From the cell containing the given text, extract its center point as [x, y] coordinate. 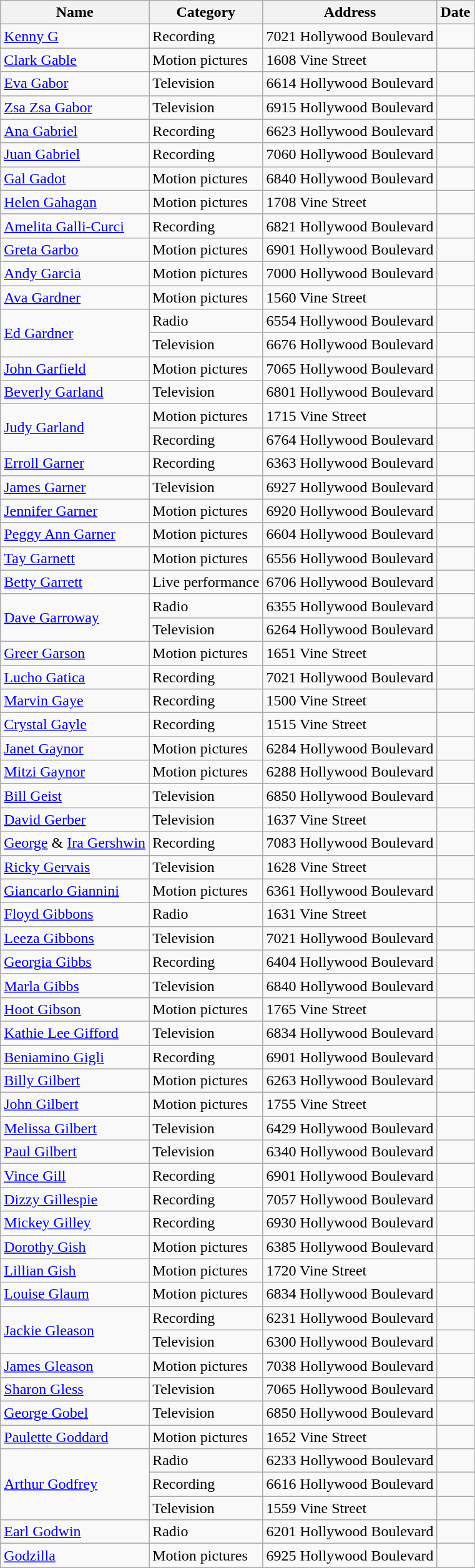
Judy Garland [75, 428]
1652 Vine Street [350, 1436]
7000 Hollywood Boulevard [350, 273]
1708 Vine Street [350, 202]
7060 Hollywood Boulevard [350, 155]
6288 Hollywood Boulevard [350, 772]
George & Ira Gershwin [75, 843]
Ricky Gervais [75, 867]
Juan Gabriel [75, 155]
Arthur Godfrey [75, 1484]
Ed Gardner [75, 333]
6363 Hollywood Boulevard [350, 463]
6201 Hollywood Boulevard [350, 1532]
James Garner [75, 487]
Dorothy Gish [75, 1247]
1608 Vine Street [350, 60]
Zsa Zsa Gabor [75, 107]
6340 Hollywood Boulevard [350, 1152]
6706 Hollywood Boulevard [350, 582]
Address [350, 12]
Kenny G [75, 36]
Kathie Lee Gifford [75, 1033]
1651 Vine Street [350, 653]
Dave Garroway [75, 617]
6429 Hollywood Boulevard [350, 1128]
Peggy Ann Garner [75, 535]
6385 Hollywood Boulevard [350, 1247]
6623 Hollywood Boulevard [350, 131]
6925 Hollywood Boulevard [350, 1556]
Leeza Gibbons [75, 938]
James Gleason [75, 1365]
Andy Garcia [75, 273]
Erroll Garner [75, 463]
1715 Vine Street [350, 416]
Melissa Gilbert [75, 1128]
6300 Hollywood Boulevard [350, 1342]
Marla Gibbs [75, 985]
6264 Hollywood Boulevard [350, 629]
Jennifer Garner [75, 511]
6284 Hollywood Boulevard [350, 748]
John Garfield [75, 369]
6764 Hollywood Boulevard [350, 440]
1559 Vine Street [350, 1508]
6920 Hollywood Boulevard [350, 511]
Greta Garbo [75, 249]
6927 Hollywood Boulevard [350, 487]
1500 Vine Street [350, 701]
Louise Glaum [75, 1294]
Vince Gill [75, 1176]
6604 Hollywood Boulevard [350, 535]
1560 Vine Street [350, 298]
Gal Gadot [75, 178]
Janet Gaynor [75, 748]
Beniamino Gigli [75, 1057]
Clark Gable [75, 60]
6930 Hollywood Boulevard [350, 1223]
6231 Hollywood Boulevard [350, 1318]
6355 Hollywood Boulevard [350, 606]
Category [206, 12]
George Gobel [75, 1413]
6614 Hollywood Boulevard [350, 84]
1628 Vine Street [350, 867]
Godzilla [75, 1556]
Floyd Gibbons [75, 914]
6263 Hollywood Boulevard [350, 1081]
6361 Hollywood Boulevard [350, 891]
6556 Hollywood Boulevard [350, 558]
Mickey Gilley [75, 1223]
Crystal Gayle [75, 725]
Giancarlo Giannini [75, 891]
1515 Vine Street [350, 725]
Paulette Goddard [75, 1436]
Jackie Gleason [75, 1330]
6616 Hollywood Boulevard [350, 1484]
David Gerber [75, 820]
Earl Godwin [75, 1532]
Helen Gahagan [75, 202]
Billy Gilbert [75, 1081]
Paul Gilbert [75, 1152]
7083 Hollywood Boulevard [350, 843]
Name [75, 12]
Lillian Gish [75, 1270]
Amelita Galli-Curci [75, 226]
Live performance [206, 582]
Hoot Gibson [75, 1009]
Tay Garnett [75, 558]
6554 Hollywood Boulevard [350, 321]
6676 Hollywood Boulevard [350, 345]
6915 Hollywood Boulevard [350, 107]
6404 Hollywood Boulevard [350, 962]
Georgia Gibbs [75, 962]
John Gilbert [75, 1105]
Ana Gabriel [75, 131]
Dizzy Gillespie [75, 1199]
Greer Garson [75, 653]
Eva Gabor [75, 84]
Date [456, 12]
1755 Vine Street [350, 1105]
Marvin Gaye [75, 701]
6233 Hollywood Boulevard [350, 1461]
1720 Vine Street [350, 1270]
Sharon Gless [75, 1389]
6801 Hollywood Boulevard [350, 392]
Mitzi Gaynor [75, 772]
Betty Garrett [75, 582]
Ava Gardner [75, 298]
7057 Hollywood Boulevard [350, 1199]
7038 Hollywood Boulevard [350, 1365]
Lucho Gatica [75, 677]
1637 Vine Street [350, 820]
1765 Vine Street [350, 1009]
Bill Geist [75, 796]
Beverly Garland [75, 392]
1631 Vine Street [350, 914]
6821 Hollywood Boulevard [350, 226]
